Search for the cell housing the specified text and yield its (X, Y) center coordinate. 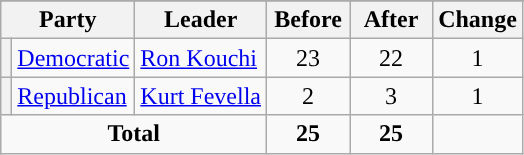
Democratic (74, 58)
Before (308, 20)
23 (308, 58)
Leader (201, 20)
Change (478, 20)
22 (392, 58)
Total (134, 134)
After (392, 20)
2 (308, 96)
Ron Kouchi (201, 58)
Kurt Fevella (201, 96)
3 (392, 96)
Republican (74, 96)
Party (68, 20)
